Detect which cell encompasses the target text, then output its [X, Y] center coordinate. 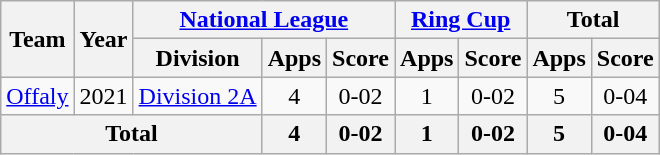
2021 [104, 96]
Team [38, 39]
Ring Cup [461, 20]
National League [264, 20]
Division [198, 58]
Division 2A [198, 96]
Year [104, 39]
Offaly [38, 96]
